Determine the (X, Y) coordinate at the center of the cell enclosing the given text.  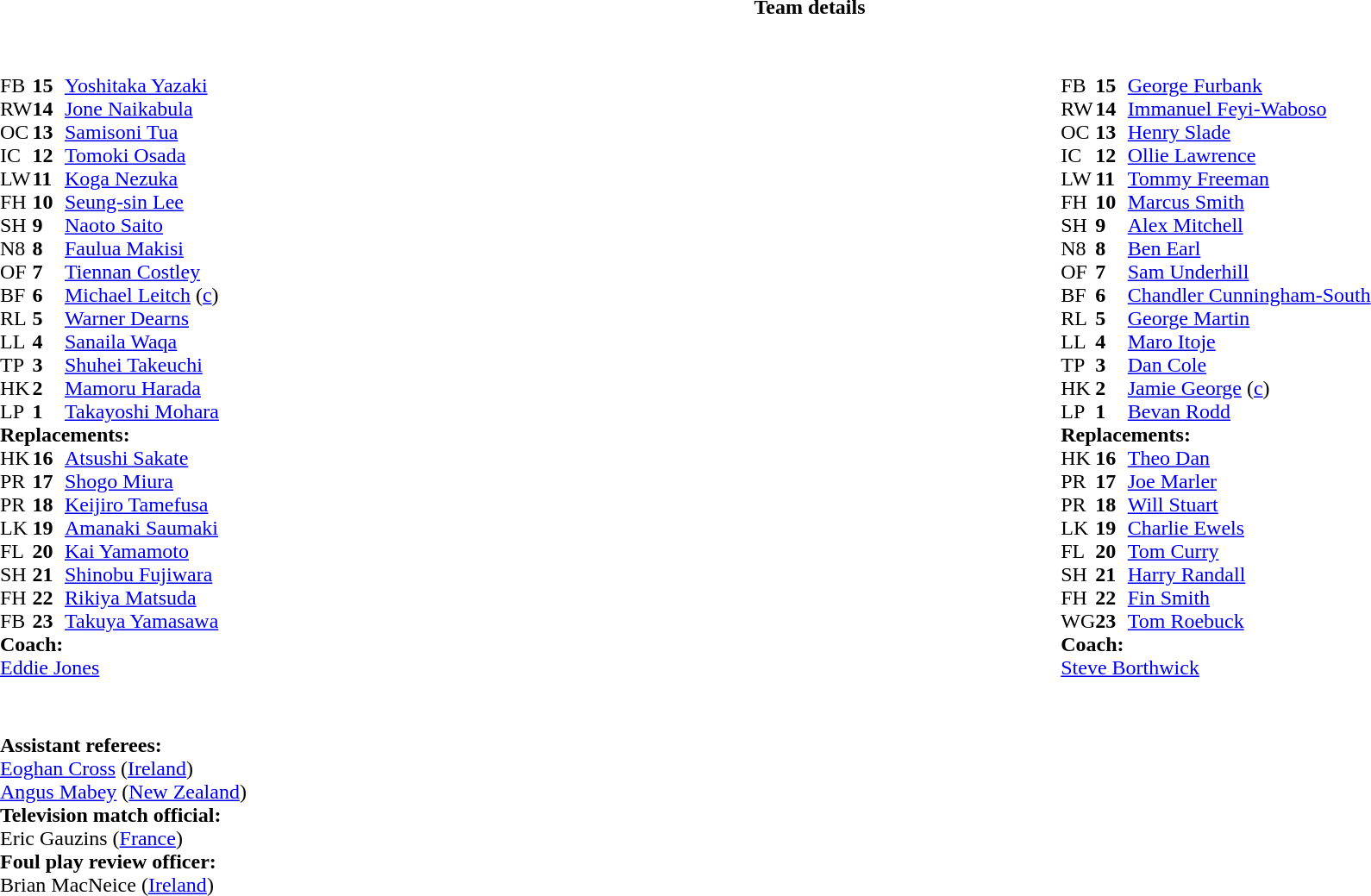
Eddie Jones (110, 667)
Tom Roebuck (1249, 621)
Shogo Miura (141, 481)
Tomoki Osada (141, 155)
Shuhei Takeuchi (141, 366)
Warner Dearns (141, 319)
Amanaki Saumaki (141, 528)
Tommy Freeman (1249, 179)
George Furbank (1249, 86)
Tom Curry (1249, 552)
Sam Underhill (1249, 273)
Will Stuart (1249, 505)
Samisoni Tua (141, 133)
Henry Slade (1249, 133)
Ollie Lawrence (1249, 155)
Fin Smith (1249, 598)
Kai Yamamoto (141, 552)
Immanuel Feyi-Waboso (1249, 109)
Chandler Cunningham-South (1249, 295)
Shinobu Fujiwara (141, 574)
Jone Naikabula (141, 109)
Naoto Saito (141, 226)
Faulua Makisi (141, 248)
Theo Dan (1249, 459)
Yoshitaka Yazaki (141, 86)
Marcus Smith (1249, 202)
Bevan Rodd (1249, 412)
Takuya Yamasawa (141, 621)
George Martin (1249, 319)
Koga Nezuka (141, 179)
Rikiya Matsuda (141, 598)
Dan Cole (1249, 366)
Tiennan Costley (141, 273)
Joe Marler (1249, 481)
Sanaila Waqa (141, 341)
Maro Itoje (1249, 341)
Takayoshi Mohara (141, 412)
Seung-sin Lee (141, 202)
Harry Randall (1249, 574)
WG (1078, 621)
Keijiro Tamefusa (141, 505)
Charlie Ewels (1249, 528)
Michael Leitch (c) (141, 295)
Jamie George (c) (1249, 388)
Steve Borthwick (1216, 667)
Ben Earl (1249, 248)
Mamoru Harada (141, 388)
Alex Mitchell (1249, 226)
Atsushi Sakate (141, 459)
